Scan for the cell matching the given text and deliver its [x, y] coordinate at center. 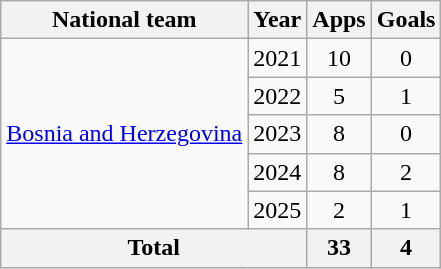
Total [154, 248]
2022 [278, 96]
Bosnia and Herzegovina [124, 134]
National team [124, 20]
4 [406, 248]
2024 [278, 172]
33 [339, 248]
Goals [406, 20]
2021 [278, 58]
2023 [278, 134]
2025 [278, 210]
Year [278, 20]
5 [339, 96]
10 [339, 58]
Apps [339, 20]
